Provide the [x, y] coordinate of the cell's center where the given text is located.  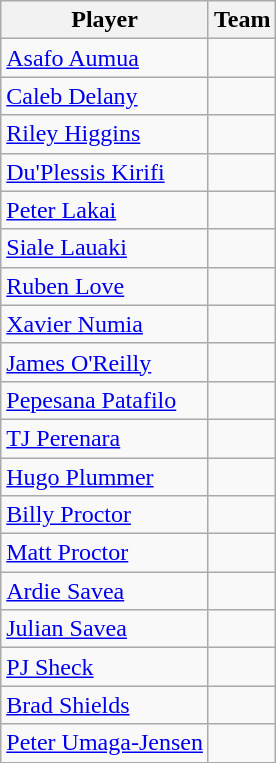
TJ Perenara [105, 438]
Hugo Plummer [105, 477]
Ruben Love [105, 286]
PJ Sheck [105, 667]
Riley Higgins [105, 134]
Team [242, 20]
Xavier Numia [105, 324]
Player [105, 20]
Asafo Aumua [105, 58]
Brad Shields [105, 705]
James O'Reilly [105, 362]
Du'Plessis Kirifi [105, 172]
Caleb Delany [105, 96]
Peter Umaga-Jensen [105, 743]
Billy Proctor [105, 515]
Siale Lauaki [105, 248]
Pepesana Patafilo [105, 400]
Matt Proctor [105, 553]
Ardie Savea [105, 591]
Peter Lakai [105, 210]
Julian Savea [105, 629]
